Return [X, Y] of the center of cell containing provided text 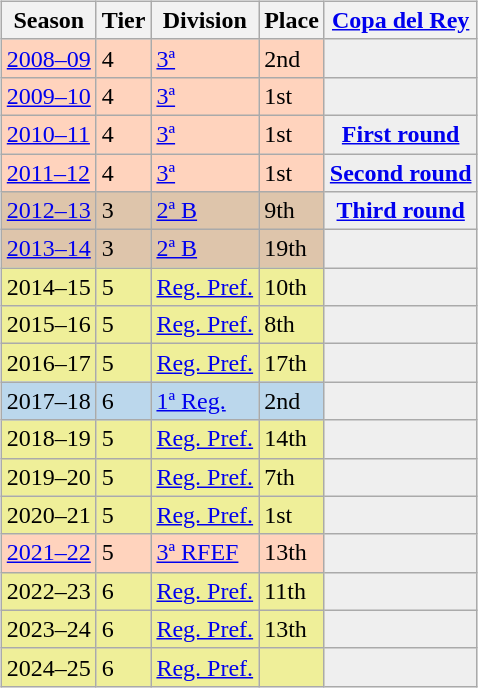
2008–09 [48, 58]
2011–12 [48, 173]
19th [292, 249]
2022–23 [48, 591]
2013–14 [48, 249]
17th [292, 363]
11th [292, 591]
Season [48, 20]
2012–13 [48, 211]
2010–11 [48, 134]
Copa del Rey [400, 20]
Third round [400, 211]
2016–17 [48, 363]
9th [292, 211]
2015–16 [48, 325]
Tier [124, 20]
2024–25 [48, 667]
2023–24 [48, 629]
10th [292, 287]
7th [292, 477]
2017–18 [48, 401]
1ª Reg. [205, 401]
2021–22 [48, 553]
14th [292, 439]
2020–21 [48, 515]
Division [205, 20]
3ª RFEF [205, 553]
8th [292, 325]
2009–10 [48, 96]
Place [292, 20]
2018–19 [48, 439]
2019–20 [48, 477]
First round [400, 134]
Second round [400, 173]
2014–15 [48, 287]
